Pinpoint the cell where the given text exists, returning its [x, y] midpoint coordinate. 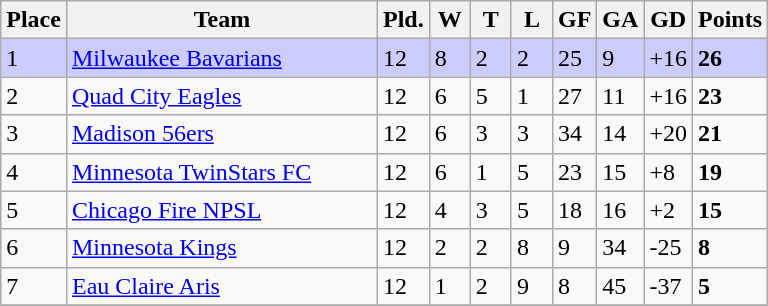
21 [730, 134]
T [490, 20]
-25 [668, 248]
Place [34, 20]
-37 [668, 286]
Pld. [404, 20]
Eau Claire Aris [222, 286]
14 [620, 134]
26 [730, 58]
W [450, 20]
+8 [668, 172]
27 [574, 96]
Minnesota Kings [222, 248]
Minnesota TwinStars FC [222, 172]
19 [730, 172]
+20 [668, 134]
L [532, 20]
45 [620, 286]
GD [668, 20]
25 [574, 58]
+2 [668, 210]
16 [620, 210]
Madison 56ers [222, 134]
GF [574, 20]
11 [620, 96]
Team [222, 20]
Points [730, 20]
GA [620, 20]
7 [34, 286]
Chicago Fire NPSL [222, 210]
18 [574, 210]
Milwaukee Bavarians [222, 58]
Quad City Eagles [222, 96]
